Return (x, y) of the center of cell containing provided text 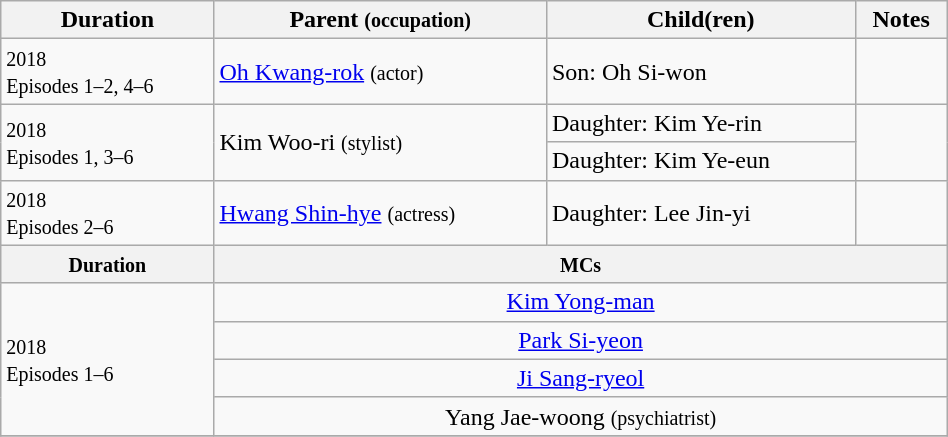
Daughter: Kim Ye-rin (700, 123)
Notes (901, 20)
Yang Jae-woong (psychiatrist) (580, 416)
Daughter: Lee Jin-yi (700, 212)
Child(ren) (700, 20)
Son: Oh Si-won (700, 72)
Ji Sang-ryeol (580, 378)
Daughter: Kim Ye-eun (700, 161)
Kim Woo-ri (stylist) (380, 142)
2018Episodes 1–6 (108, 359)
2018Episodes 2–6 (108, 212)
Oh Kwang-rok (actor) (380, 72)
2018Episodes 1–2, 4–6 (108, 72)
Kim Yong-man (580, 302)
MCs (580, 264)
Park Si-yeon (580, 340)
Hwang Shin-hye (actress) (380, 212)
2018Episodes 1, 3–6 (108, 142)
Parent (occupation) (380, 20)
